Provide the (X, Y) coordinate of the cell's center where the given text is located.  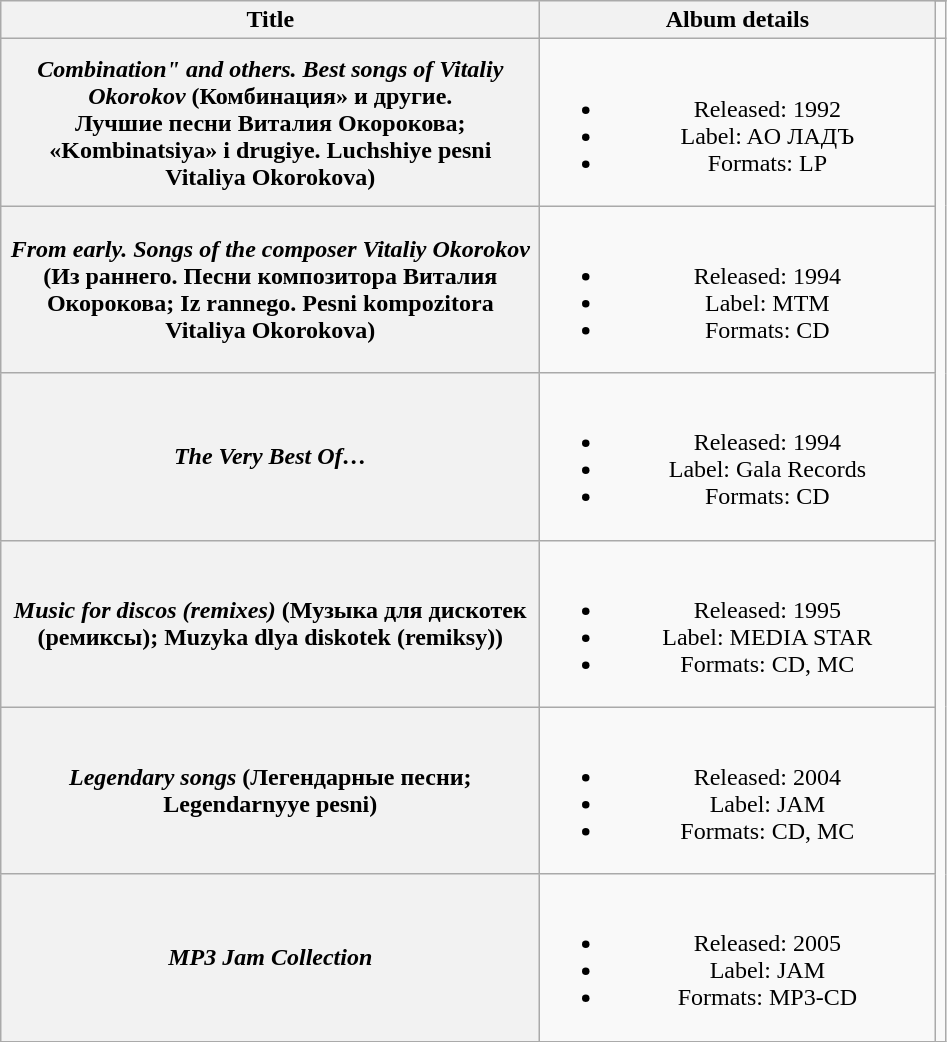
Music for discos (remixes) (Музыка для дискотек (ремиксы); Muzyka dlya diskotek (remiksy)) (270, 624)
Title (270, 20)
Released: 1994 Label: MTMFormats: CD (738, 290)
Released: 1995 Label: MEDIA STARFormats: CD, MC (738, 624)
MP3 Jam Collection (270, 958)
Legendary songs (Легендарные песни; Legendarnyye pesni) (270, 790)
The Very Best Of… (270, 456)
Released: 1994 Label: Gala RecordsFormats: CD (738, 456)
Released: 2005 Label: JAMFormats: MP3-CD (738, 958)
Released: 2004 Label: JAMFormats: CD, MC (738, 790)
Album details (738, 20)
Released: 1992 Label: AO ЛАДЪFormats: LP (738, 122)
